Return (X, Y) of the center of cell containing provided text 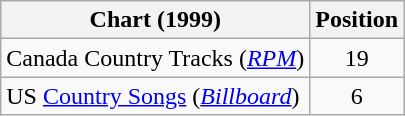
Position (357, 20)
Canada Country Tracks (RPM) (156, 58)
6 (357, 96)
19 (357, 58)
US Country Songs (Billboard) (156, 96)
Chart (1999) (156, 20)
